Determine the (x, y) coordinate at the center of the cell enclosing the given text.  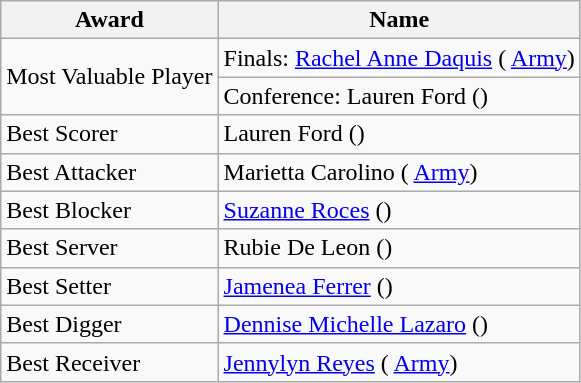
Best Server (110, 248)
Marietta Carolino ( Army) (399, 172)
Best Attacker (110, 172)
Suzanne Roces () (399, 210)
Award (110, 20)
Jennylyn Reyes ( Army) (399, 362)
Lauren Ford () (399, 134)
Rubie De Leon () (399, 248)
Best Setter (110, 286)
Best Scorer (110, 134)
Conference: Lauren Ford () (399, 96)
Finals: Rachel Anne Daquis ( Army) (399, 58)
Dennise Michelle Lazaro () (399, 324)
Best Digger (110, 324)
Jamenea Ferrer () (399, 286)
Most Valuable Player (110, 77)
Name (399, 20)
Best Receiver (110, 362)
Best Blocker (110, 210)
